Pinpoint the cell where the given text exists, returning its (x, y) midpoint coordinate. 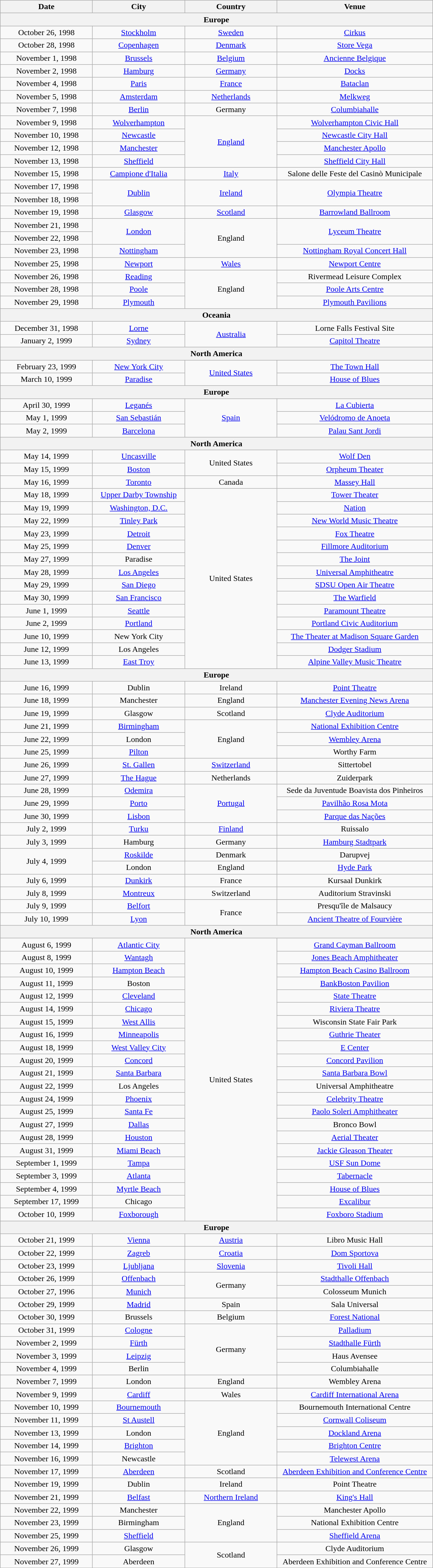
May 15, 1999 (47, 469)
Brighton (139, 1446)
August 11, 1999 (47, 983)
May 2, 1999 (47, 431)
Tabernacle (355, 1176)
Brighton Centre (355, 1446)
Northern Ireland (231, 1497)
Cleveland (139, 996)
Fillmore Auditorium (355, 546)
Orpheum Theater (355, 469)
August 6, 1999 (47, 945)
November 5, 1998 (47, 97)
February 23, 1999 (47, 366)
West Valley City (139, 1047)
City (139, 7)
Lorne (139, 328)
November 7, 1998 (47, 109)
August 21, 1999 (47, 1073)
August 20, 1999 (47, 1060)
April 30, 1999 (47, 405)
June 30, 1999 (47, 816)
Houston (139, 1137)
Cologne (139, 1330)
Denver (139, 546)
Santa Barbara Bowl (355, 1073)
Offenbach (139, 1279)
New World Music Theatre (355, 521)
Miami Beach (139, 1150)
The Hague (139, 777)
August 16, 1999 (47, 1035)
Belfast (139, 1497)
St. Gallen (139, 765)
November 1, 1998 (47, 58)
Ancienne Belgique (355, 58)
Cardiff (139, 1394)
Dom Sportova (355, 1253)
Newcastle City Hall (355, 135)
July 10, 1999 (47, 919)
November 7, 1999 (47, 1381)
May 1, 1999 (47, 418)
May 23, 1999 (47, 533)
Sheffield Arena (355, 1536)
November 9, 1998 (47, 122)
July 9, 1999 (47, 906)
SDSU Open Air Theatre (355, 585)
Kursaal Dunkirk (355, 880)
November 3, 1999 (47, 1356)
December 31, 1998 (47, 328)
Canada (231, 482)
August 8, 1999 (47, 957)
June 16, 1999 (47, 688)
Sala Universal (355, 1304)
Bataclan (355, 84)
November 17, 1998 (47, 187)
August 28, 1999 (47, 1137)
Sydney (139, 341)
East Troy (139, 662)
Nottingham (139, 251)
Reading (139, 276)
October 30, 1999 (47, 1317)
Parque das Nações (355, 816)
June 13, 1999 (47, 662)
July 2, 1999 (47, 829)
Fox Theatre (355, 533)
June 2, 1999 (47, 623)
October 22, 1999 (47, 1253)
May 30, 1999 (47, 598)
August 15, 1999 (47, 1022)
The Joint (355, 559)
Slovenia (231, 1266)
March 10, 1999 (47, 379)
Riviera Theatre (355, 1009)
May 25, 1999 (47, 546)
San Sebastián (139, 418)
Washington, D.C. (139, 508)
Lorne Falls Festival Site (355, 328)
June 21, 1999 (47, 726)
San Francisco (139, 598)
November 4, 1998 (47, 84)
June 22, 1999 (47, 739)
Grand Cayman Ballroom (355, 945)
Tinley Park (139, 521)
Palladium (355, 1330)
San Diego (139, 585)
Lyceum Theatre (355, 232)
Croatia (231, 1253)
Celebrity Theatre (355, 1099)
August 14, 1999 (47, 1009)
Hampton Beach Casino Ballroom (355, 970)
La Cubierta (355, 405)
September 1, 1999 (47, 1163)
Olympia Theatre (355, 193)
November 21, 1998 (47, 225)
Vienna (139, 1240)
The Town Hall (355, 366)
Toronto (139, 482)
Dockland Arena (355, 1433)
November 11, 1999 (47, 1420)
Roskilde (139, 855)
BankBoston Pavilion (355, 983)
June 28, 1999 (47, 791)
Paramount Theatre (355, 611)
Telewest Arena (355, 1459)
Bournemouth International Centre (355, 1407)
Copenhagen (139, 45)
Paris (139, 84)
Upper Darby Township (139, 495)
Guthrie Theater (355, 1035)
Poole Arts Centre (355, 289)
October 10, 1999 (47, 1215)
Ruissalo (355, 829)
Uncasville (139, 456)
Myrtle Beach (139, 1189)
Barcelona (139, 431)
May 27, 1999 (47, 559)
Stadthalle Fürth (355, 1343)
Capitol Theatre (355, 341)
Newport Centre (355, 264)
Cirkus (355, 32)
Finland (231, 829)
King's Hall (355, 1497)
Montreux (139, 893)
Dodger Stadium (355, 649)
Australia (231, 334)
Salone delle Feste del Casinò Municipale (355, 174)
Paolo Soleri Amphitheater (355, 1112)
Haus Avensee (355, 1356)
Fürth (139, 1343)
November 22, 1998 (47, 238)
August 27, 1999 (47, 1124)
Dunkirk (139, 880)
E Center (355, 1047)
Cardiff International Arena (355, 1394)
June 25, 1999 (47, 752)
Colosseum Munich (355, 1292)
Worthy Farm (355, 752)
Docks (355, 71)
September 4, 1999 (47, 1189)
Santa Fe (139, 1112)
Libro Music Hall (355, 1240)
September 3, 1999 (47, 1176)
November 12, 1998 (47, 148)
Wolverhampton Civic Hall (355, 122)
July 8, 1999 (47, 893)
Wantagh (139, 957)
August 24, 1999 (47, 1099)
October 23, 1999 (47, 1266)
Zagreb (139, 1253)
St Austell (139, 1420)
November 16, 1999 (47, 1459)
November 28, 1998 (47, 289)
November 25, 1999 (47, 1536)
November 9, 1999 (47, 1394)
August 18, 1999 (47, 1047)
November 2, 1998 (47, 71)
Italy (231, 174)
Austria (231, 1240)
May 22, 1999 (47, 521)
Darupvej (355, 855)
November 14, 1999 (47, 1446)
May 29, 1999 (47, 585)
October 26, 1999 (47, 1279)
Pavilhão Rosa Mota (355, 803)
June 26, 1999 (47, 765)
November 10, 1999 (47, 1407)
Ljubljana (139, 1266)
Poole (139, 289)
Plymouth (139, 302)
Melkweg (355, 97)
June 10, 1999 (47, 636)
June 27, 1999 (47, 777)
Atlantic City (139, 945)
November 27, 1999 (47, 1561)
Detroit (139, 533)
Seattle (139, 611)
Venue (355, 7)
Atlanta (139, 1176)
Lyon (139, 919)
November 18, 1998 (47, 200)
October 26, 1998 (47, 32)
January 2, 1999 (47, 341)
November 19, 1998 (47, 212)
November 21, 1999 (47, 1497)
November 2, 1999 (47, 1343)
November 13, 1998 (47, 161)
October 21, 1999 (47, 1240)
Alpine Valley Music Theatre (355, 662)
July 3, 1999 (47, 842)
Portland (139, 623)
October 28, 1998 (47, 45)
Munich (139, 1292)
Ancient Theatre of Fourvière (355, 919)
August 12, 1999 (47, 996)
Palau Sant Jordi (355, 431)
November 26, 1998 (47, 276)
Madrid (139, 1304)
November 13, 1999 (47, 1433)
Wolverhampton (139, 122)
Amsterdam (139, 97)
Foxboro Stadium (355, 1215)
Santa Barbara (139, 1073)
Manchester Evening News Arena (355, 700)
August 25, 1999 (47, 1112)
November 25, 1998 (47, 264)
Hyde Park (355, 868)
July 6, 1999 (47, 880)
Dallas (139, 1124)
June 12, 1999 (47, 649)
August 31, 1999 (47, 1150)
June 1, 1999 (47, 611)
November 19, 1999 (47, 1484)
November 10, 1998 (47, 135)
May 14, 1999 (47, 456)
Velódromo de Anoeta (355, 418)
Portugal (231, 803)
June 19, 1999 (47, 713)
Massey Hall (355, 482)
Tivoli Hall (355, 1266)
November 15, 1998 (47, 174)
Plymouth Pavilions (355, 302)
Leganés (139, 405)
June 29, 1999 (47, 803)
Bournemouth (139, 1407)
Turku (139, 829)
October 29, 1999 (47, 1304)
Hamburg Stadtpark (355, 842)
November 29, 1998 (47, 302)
November 17, 1999 (47, 1471)
Leipzig (139, 1356)
May 28, 1999 (47, 572)
Sweden (231, 32)
Nottingham Royal Concert Hall (355, 251)
Belfort (139, 906)
Pilton (139, 752)
Hampton Beach (139, 970)
Tower Theater (355, 495)
Sittertobel (355, 765)
The Warfield (355, 598)
Wolf Den (355, 456)
Sede da Juventude Boavista dos Pinheiros (355, 791)
Cornwall Coliseum (355, 1420)
Presqu'île de Malsaucy (355, 906)
July 4, 1999 (47, 861)
May 19, 1999 (47, 508)
August 10, 1999 (47, 970)
May 18, 1999 (47, 495)
Porto (139, 803)
Store Vega (355, 45)
Sheffield City Hall (355, 161)
Campione d'Italia (139, 174)
Nation (355, 508)
Wisconsin State Fair Park (355, 1022)
Country (231, 7)
May 16, 1999 (47, 482)
Aerial Theater (355, 1137)
Concord (139, 1060)
Lisbon (139, 816)
Stadthalle Offenbach (355, 1279)
October 31, 1999 (47, 1330)
Forest National (355, 1317)
State Theatre (355, 996)
Odemira (139, 791)
Barrowland Ballroom (355, 212)
November 4, 1999 (47, 1368)
Foxborough (139, 1215)
Date (47, 7)
The Theater at Madison Square Garden (355, 636)
Bronco Bowl (355, 1124)
Stockholm (139, 32)
September 17, 1999 (47, 1202)
August 22, 1999 (47, 1086)
November 23, 1999 (47, 1523)
November 23, 1998 (47, 251)
Portland Civic Auditorium (355, 623)
November 22, 1999 (47, 1510)
Excalibur (355, 1202)
Concord Pavilion (355, 1060)
Rivermead Leisure Complex (355, 276)
USF Sun Dome (355, 1163)
Newport (139, 264)
Jackie Gleason Theater (355, 1150)
Tampa (139, 1163)
Auditorium Stravinski (355, 893)
Jones Beach Amphitheater (355, 957)
West Allis (139, 1022)
Minneapolis (139, 1035)
Phoenix (139, 1099)
November 26, 1999 (47, 1548)
October 27, 1996 (47, 1292)
Zuiderpark (355, 777)
Oceania (216, 315)
June 18, 1999 (47, 700)
